Return (X, Y) of the center of cell containing provided text 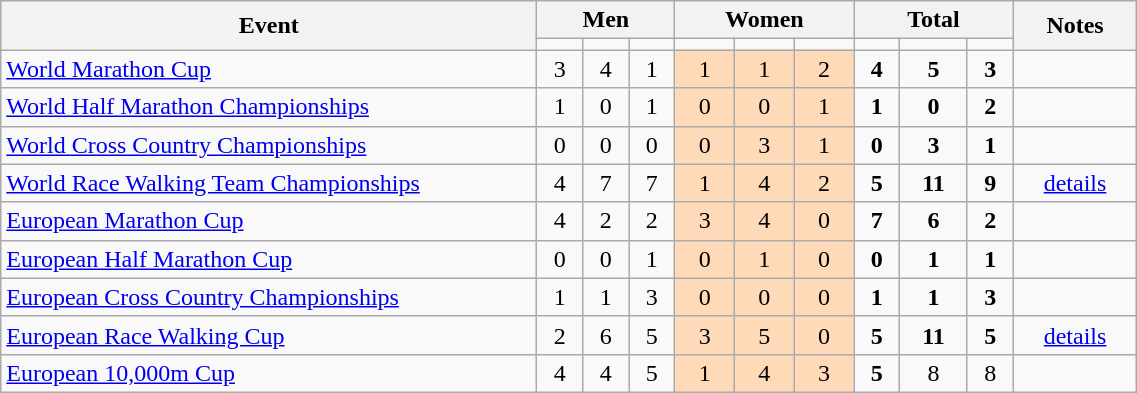
Men (606, 20)
European 10,000m Cup (269, 373)
European Half Marathon Cup (269, 259)
Event (269, 26)
Women (764, 20)
World Cross Country Championships (269, 145)
World Marathon Cup (269, 69)
European Cross Country Championships (269, 297)
Total (934, 20)
9 (990, 183)
World Half Marathon Championships (269, 107)
European Race Walking Cup (269, 335)
Notes (1075, 26)
World Race Walking Team Championships (269, 183)
European Marathon Cup (269, 221)
